Find where the given text appears and provide that cell's center as (X, Y) coordinate. 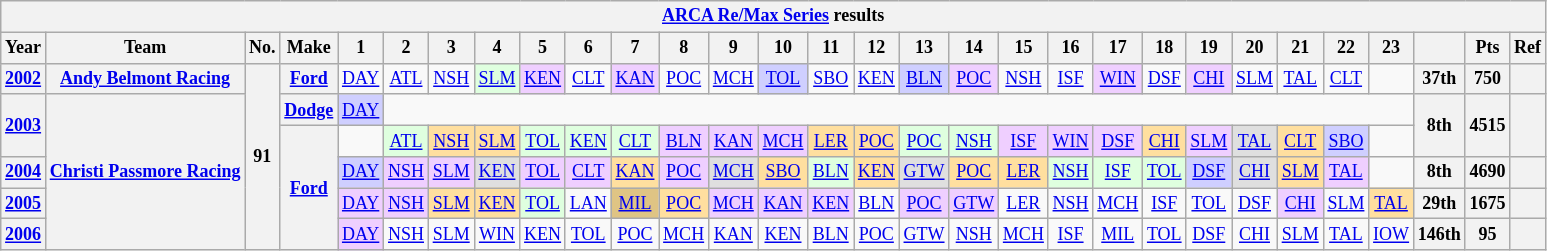
2005 (24, 204)
91 (262, 156)
15 (1024, 48)
Year (24, 48)
9 (733, 48)
18 (1164, 48)
3 (451, 48)
1675 (1488, 204)
2002 (24, 78)
19 (1209, 48)
13 (924, 48)
2 (406, 48)
No. (262, 48)
37th (1439, 78)
2006 (24, 234)
4515 (1488, 125)
146th (1439, 234)
6 (588, 48)
7 (635, 48)
95 (1488, 234)
5 (543, 48)
IOW (1392, 234)
Team (144, 48)
Dodge (309, 110)
23 (1392, 48)
16 (1070, 48)
22 (1346, 48)
Pts (1488, 48)
750 (1488, 78)
10 (783, 48)
Christi Passmore Racing (144, 172)
29th (1439, 204)
4 (497, 48)
20 (1255, 48)
Make (309, 48)
Andy Belmont Racing (144, 78)
21 (1300, 48)
4690 (1488, 172)
2004 (24, 172)
11 (831, 48)
12 (877, 48)
2003 (24, 125)
17 (1118, 48)
14 (974, 48)
1 (361, 48)
LAN (588, 204)
Ref (1528, 48)
ARCA Re/Max Series results (774, 16)
8 (684, 48)
